Extract the (x, y) coordinate from the center of the cell holding the provided text.  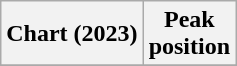
Chart (2023) (72, 34)
Peakposition (189, 34)
